Identify which cell holds the provided text, then report its [x, y] central coordinate. 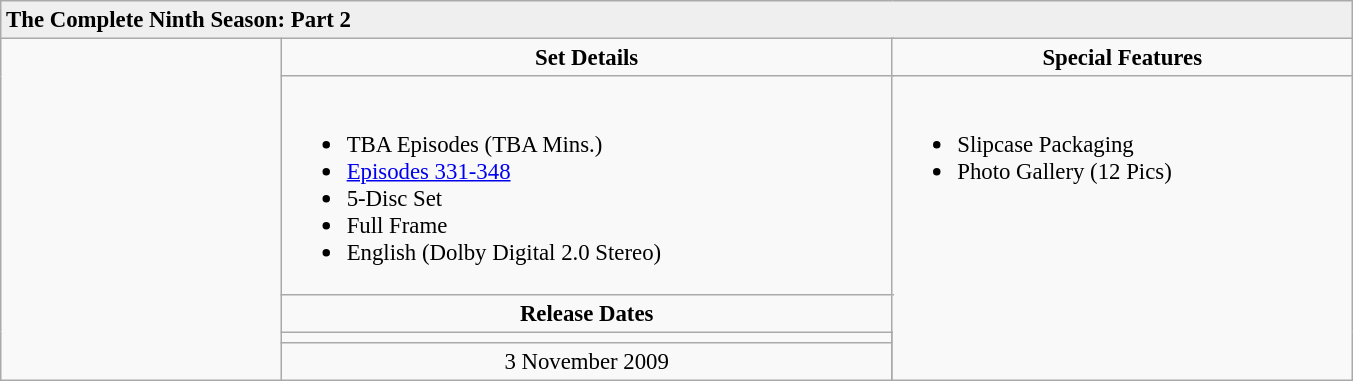
Release Dates [586, 313]
Special Features [1122, 58]
The Complete Ninth Season: Part 2 [677, 20]
Slipcase PackagingPhoto Gallery (12 Pics) [1122, 228]
3 November 2009 [586, 361]
Set Details [586, 58]
TBA Episodes (TBA Mins.)Episodes 331-3485-Disc SetFull FrameEnglish (Dolby Digital 2.0 Stereo) [586, 185]
